Output the [x, y] coordinate of the center of the cell containing the given text.  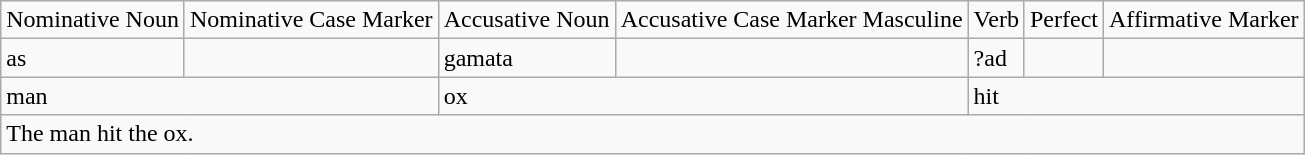
?ad [996, 58]
ox [703, 96]
Perfect [1064, 20]
gamata [526, 58]
Nominative Noun [93, 20]
The man hit the ox. [652, 134]
Nominative Case Marker [311, 20]
Verb [996, 20]
hit [1136, 96]
Accusative Case Marker Masculine [792, 20]
Accusative Noun [526, 20]
as [93, 58]
Affirmative Marker [1204, 20]
man [220, 96]
